Capture the cell that displays the provided text and extract its (x, y) central coordinate. 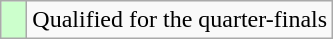
Qualified for the quarter-finals (180, 20)
